Search for the cell housing the specified text and yield its (X, Y) center coordinate. 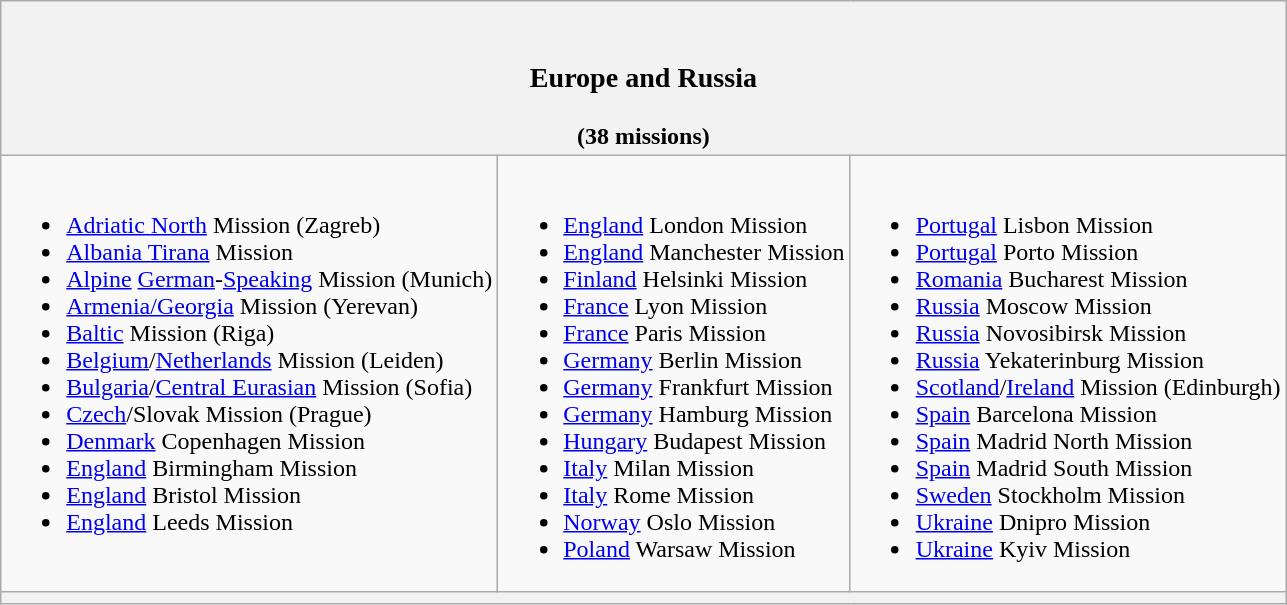
Europe and Russia(38 missions) (644, 78)
